Return (x, y) of the center of cell containing provided text 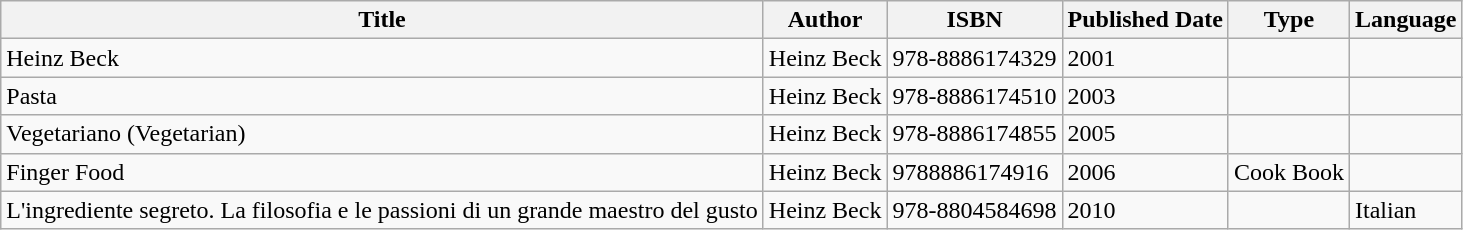
978-8886174855 (974, 134)
2003 (1145, 96)
2001 (1145, 58)
Published Date (1145, 20)
978-8804584698 (974, 210)
Cook Book (1288, 172)
Title (382, 20)
Type (1288, 20)
2005 (1145, 134)
Italian (1406, 210)
978-8886174510 (974, 96)
Vegetariano (Vegetarian) (382, 134)
9788886174916 (974, 172)
Finger Food (382, 172)
L'ingrediente segreto. La filosofia e le passioni di un grande maestro del gusto (382, 210)
2006 (1145, 172)
ISBN (974, 20)
Language (1406, 20)
Pasta (382, 96)
Author (825, 20)
978-8886174329 (974, 58)
2010 (1145, 210)
